Pinpoint the cell where the given text exists, returning its (X, Y) midpoint coordinate. 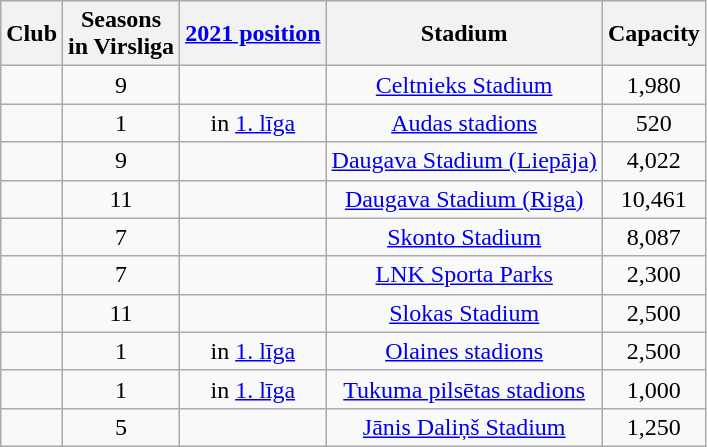
2,300 (654, 275)
Daugava Stadium (Riga) (464, 199)
8,087 (654, 237)
1,000 (654, 389)
520 (654, 123)
Seasons in Virsliga (122, 34)
Celtnieks Stadium (464, 85)
Slokas Stadium (464, 313)
Skonto Stadium (464, 237)
10,461 (654, 199)
Tukuma pilsētas stadions (464, 389)
LNK Sporta Parks (464, 275)
Audas stadions (464, 123)
2021 position (253, 34)
5 (122, 427)
Olaines stadions (464, 351)
Daugava Stadium (Liepāja) (464, 161)
Capacity (654, 34)
Club (32, 34)
1,250 (654, 427)
1,980 (654, 85)
Jānis Daliņš Stadium (464, 427)
4,022 (654, 161)
Stadium (464, 34)
